For the text-containing cell, return its midpoint in (x, y) coordinate format. 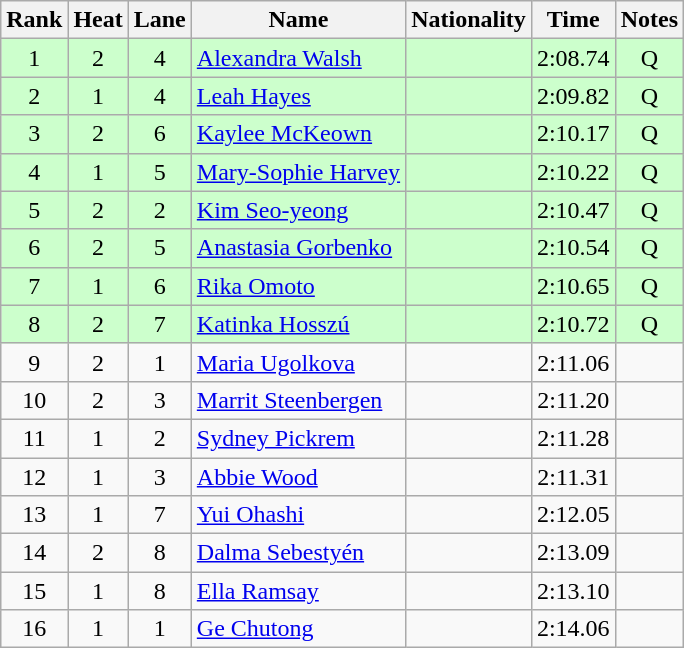
13 (34, 515)
Rika Omoto (298, 286)
Ge Chutong (298, 629)
15 (34, 591)
2:10.47 (573, 210)
2:13.09 (573, 553)
Marrit Steenbergen (298, 400)
Anastasia Gorbenko (298, 248)
Rank (34, 20)
2:10.17 (573, 134)
Yui Ohashi (298, 515)
Abbie Wood (298, 477)
Kaylee McKeown (298, 134)
Dalma Sebestyén (298, 553)
2:10.65 (573, 286)
2:10.54 (573, 248)
2:11.28 (573, 438)
2:11.06 (573, 362)
Ella Ramsay (298, 591)
Mary-Sophie Harvey (298, 172)
2:09.82 (573, 96)
2:08.74 (573, 58)
2:14.06 (573, 629)
14 (34, 553)
Katinka Hosszú (298, 324)
2:11.31 (573, 477)
10 (34, 400)
16 (34, 629)
2:10.72 (573, 324)
Notes (649, 20)
Alexandra Walsh (298, 58)
Nationality (469, 20)
Lane (160, 20)
Sydney Pickrem (298, 438)
2:10.22 (573, 172)
11 (34, 438)
Leah Hayes (298, 96)
2:11.20 (573, 400)
2:12.05 (573, 515)
Maria Ugolkova (298, 362)
9 (34, 362)
Name (298, 20)
12 (34, 477)
Time (573, 20)
2:13.10 (573, 591)
Heat (98, 20)
Kim Seo-yeong (298, 210)
